Provide the (x, y) coordinate of the cell's center where the given text is located.  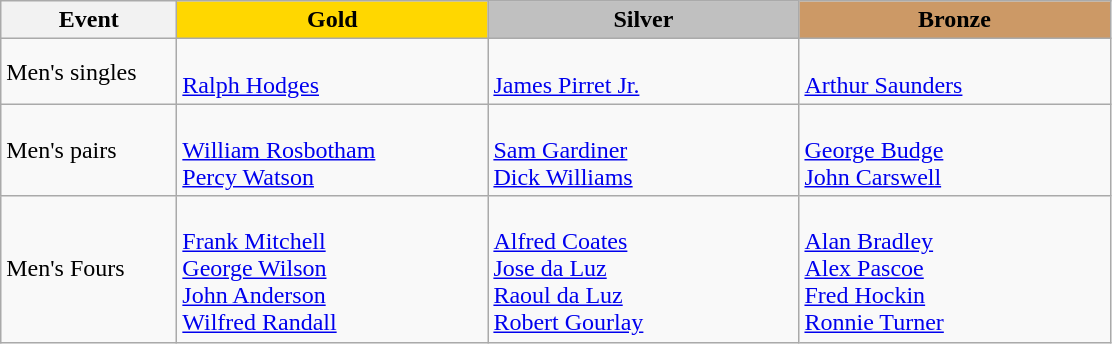
Ralph Hodges (332, 72)
Sam Gardiner Dick Williams (644, 150)
Alfred Coates Jose da Luz Raoul da Luz Robert Gourlay (644, 269)
Frank Mitchell George Wilson John Anderson Wilfred Randall (332, 269)
Gold (332, 20)
William Rosbotham Percy Watson (332, 150)
Men's Fours (89, 269)
George Budge John Carswell (954, 150)
Men's pairs (89, 150)
Silver (644, 20)
Bronze (954, 20)
Alan Bradley Alex Pascoe Fred Hockin Ronnie Turner (954, 269)
Arthur Saunders (954, 72)
Men's singles (89, 72)
Event (89, 20)
James Pirret Jr. (644, 72)
